Pinpoint the cell where the given text exists, returning its (x, y) midpoint coordinate. 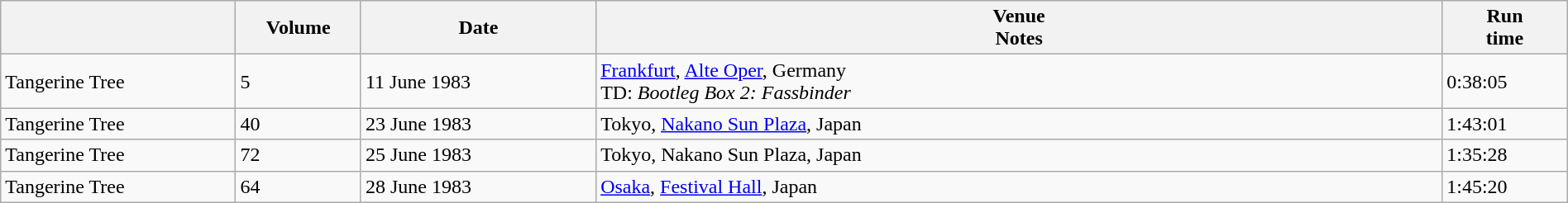
72 (299, 155)
40 (299, 124)
Frankfurt, Alte Oper, GermanyTD: Bootleg Box 2: Fassbinder (1019, 81)
1:43:01 (1505, 124)
Volume (299, 28)
64 (299, 186)
Runtime (1505, 28)
5 (299, 81)
1:35:28 (1505, 155)
23 June 1983 (478, 124)
VenueNotes (1019, 28)
25 June 1983 (478, 155)
Date (478, 28)
11 June 1983 (478, 81)
28 June 1983 (478, 186)
Osaka, Festival Hall, Japan (1019, 186)
1:45:20 (1505, 186)
0:38:05 (1505, 81)
